Return (X, Y) of the center of cell containing provided text 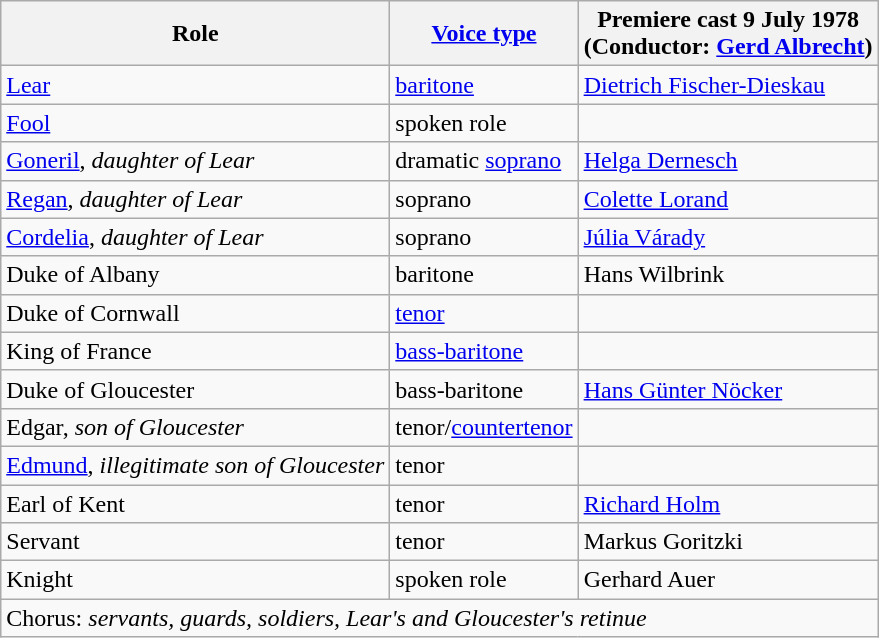
Duke of Gloucester (196, 389)
dramatic soprano (484, 161)
Chorus: servants, guards, soldiers, Lear's and Gloucester's retinue (440, 618)
Fool (196, 123)
Hans Günter Nöcker (728, 389)
Cordelia, daughter of Lear (196, 237)
Dietrich Fischer-Dieskau (728, 85)
Edgar, son of Gloucester (196, 427)
King of France (196, 351)
Role (196, 34)
Helga Dernesch (728, 161)
Hans Wilbrink (728, 275)
Servant (196, 542)
tenor/countertenor (484, 427)
Lear (196, 85)
Duke of Albany (196, 275)
Gerhard Auer (728, 580)
Duke of Cornwall (196, 313)
Regan, daughter of Lear (196, 199)
Earl of Kent (196, 503)
Goneril, daughter of Lear (196, 161)
Premiere cast 9 July 1978(Conductor: Gerd Albrecht) (728, 34)
Colette Lorand (728, 199)
Júlia Várady (728, 237)
Edmund, illegitimate son of Gloucester (196, 465)
Richard Holm (728, 503)
Markus Goritzki (728, 542)
Knight (196, 580)
Voice type (484, 34)
